Return the [x, y] coordinate for the center point of the cell that contains the specified text.  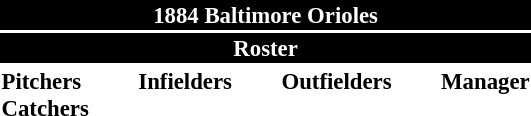
Roster [266, 48]
1884 Baltimore Orioles [266, 15]
